Scan for the cell matching the given text and deliver its [x, y] coordinate at center. 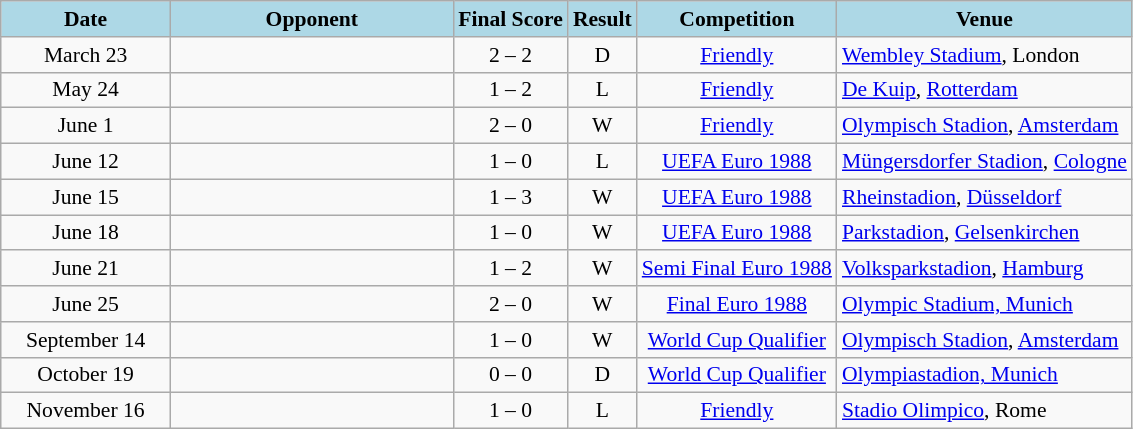
Result [602, 19]
Rheinstadion, Düsseldorf [984, 197]
November 16 [86, 411]
June 18 [86, 233]
June 15 [86, 197]
Parkstadion, Gelsenkirchen [984, 233]
Final Euro 1988 [737, 304]
May 24 [86, 90]
June 1 [86, 126]
June 25 [86, 304]
October 19 [86, 375]
Competition [737, 19]
Olympic Stadium, Munich [984, 304]
Olympiastadion, Munich [984, 375]
Stadio Olimpico, Rome [984, 411]
Wembley Stadium, London [984, 55]
Final Score [510, 19]
De Kuip, Rotterdam [984, 90]
Opponent [312, 19]
March 23 [86, 55]
June 12 [86, 162]
0 – 0 [510, 375]
Volksparkstadion, Hamburg [984, 269]
Müngersdorfer Stadion, Cologne [984, 162]
Semi Final Euro 1988 [737, 269]
June 21 [86, 269]
Venue [984, 19]
September 14 [86, 340]
2 – 2 [510, 55]
Date [86, 19]
1 – 3 [510, 197]
